From the cell containing the given text, extract its center point as [X, Y] coordinate. 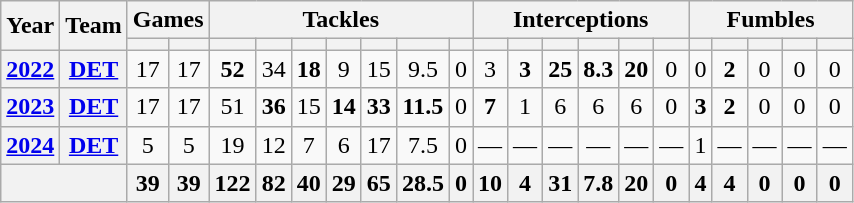
Team [94, 26]
2023 [30, 107]
36 [274, 107]
Games [168, 20]
25 [560, 69]
9 [344, 69]
10 [490, 183]
19 [232, 145]
34 [274, 69]
12 [274, 145]
65 [378, 183]
33 [378, 107]
2024 [30, 145]
9.5 [422, 69]
18 [308, 69]
2022 [30, 69]
Tackles [340, 20]
29 [344, 183]
31 [560, 183]
Interceptions [580, 20]
28.5 [422, 183]
11.5 [422, 107]
7.5 [422, 145]
51 [232, 107]
122 [232, 183]
7.8 [598, 183]
40 [308, 183]
Fumbles [770, 20]
52 [232, 69]
14 [344, 107]
82 [274, 183]
8.3 [598, 69]
Year [30, 26]
